Determine the [x, y] coordinate at the center of the cell enclosing the given text.  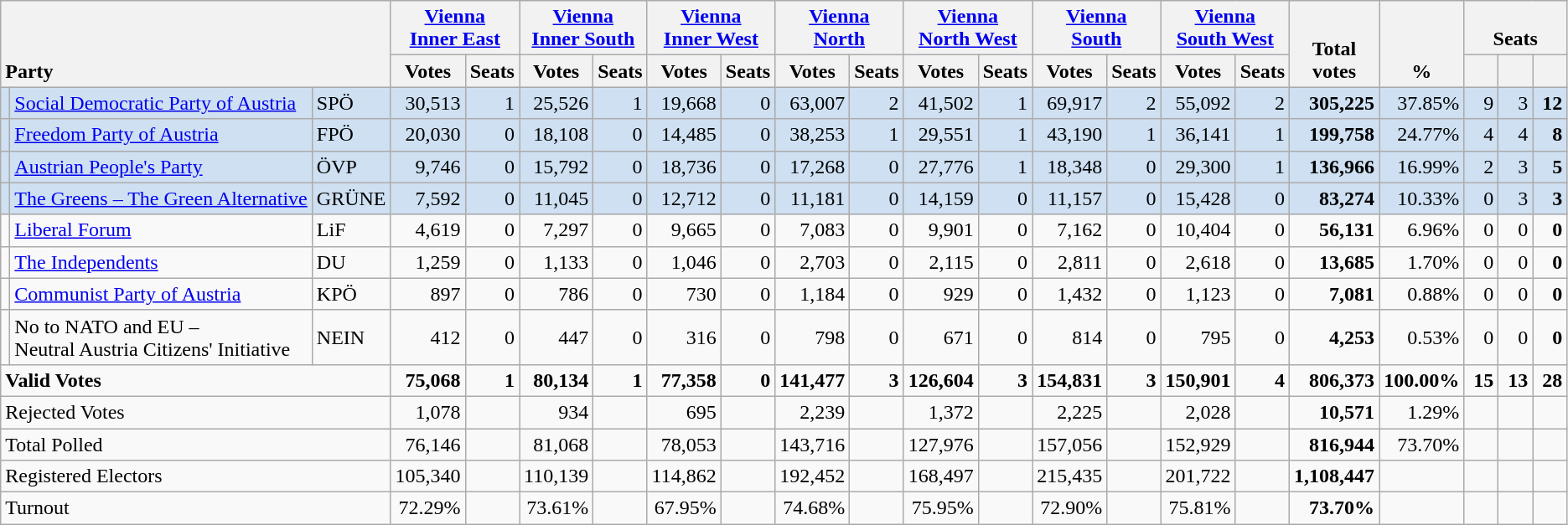
75.81% [1198, 508]
0.88% [1421, 294]
No to NATO and EU –Neutral Austria Citizens' Initiative [161, 337]
14,485 [684, 135]
786 [556, 294]
ViennaInner South [583, 28]
Total Polled [196, 445]
157,056 [1069, 445]
17,268 [813, 167]
897 [427, 294]
12,712 [684, 198]
37.85% [1421, 103]
18,108 [556, 135]
671 [940, 337]
36,141 [1198, 135]
1,432 [1069, 294]
80,134 [556, 380]
LiF [351, 230]
Liberal Forum [161, 230]
100.00% [1421, 380]
168,497 [940, 476]
18,348 [1069, 167]
2,811 [1069, 262]
0.53% [1421, 337]
16.99% [1421, 167]
2,225 [1069, 412]
1,108,447 [1334, 476]
215,435 [1069, 476]
56,131 [1334, 230]
2,028 [1198, 412]
1,123 [1198, 294]
ViennaSouth West [1225, 28]
72.90% [1069, 508]
447 [556, 337]
10.33% [1421, 198]
412 [427, 337]
67.95% [684, 508]
10,571 [1334, 412]
81,068 [556, 445]
DU [351, 262]
The Independents [161, 262]
5 [1550, 167]
9 [1482, 103]
29,300 [1198, 167]
105,340 [427, 476]
1,133 [556, 262]
78,053 [684, 445]
Austrian People's Party [161, 167]
% [1421, 44]
1,046 [684, 262]
114,862 [684, 476]
75,068 [427, 380]
730 [684, 294]
13,685 [1334, 262]
2,239 [813, 412]
28 [1550, 380]
8 [1550, 135]
199,758 [1334, 135]
13 [1515, 380]
127,976 [940, 445]
816,944 [1334, 445]
15 [1482, 380]
76,146 [427, 445]
GRÜNE [351, 198]
74.68% [813, 508]
14,159 [940, 198]
150,901 [1198, 380]
FPÖ [351, 135]
152,929 [1198, 445]
4,619 [427, 230]
695 [684, 412]
136,966 [1334, 167]
43,190 [1069, 135]
7,592 [427, 198]
72.29% [427, 508]
110,139 [556, 476]
934 [556, 412]
15,428 [1198, 198]
814 [1069, 337]
ViennaNorth [840, 28]
The Greens – The Green Alternative [161, 198]
15,792 [556, 167]
2,703 [813, 262]
2,115 [940, 262]
Freedom Party of Austria [161, 135]
12 [1550, 103]
38,253 [813, 135]
795 [1198, 337]
41,502 [940, 103]
10,404 [1198, 230]
1,078 [427, 412]
9,746 [427, 167]
Turnout [196, 508]
2,618 [1198, 262]
Rejected Votes [196, 412]
154,831 [1069, 380]
20,030 [427, 135]
11,181 [813, 198]
1.70% [1421, 262]
Valid Votes [196, 380]
11,157 [1069, 198]
24.77% [1421, 135]
192,452 [813, 476]
75.95% [940, 508]
305,225 [1334, 103]
19,668 [684, 103]
Social Democratic Party of Austria [161, 103]
1.29% [1421, 412]
77,358 [684, 380]
798 [813, 337]
ViennaInner West [711, 28]
6.96% [1421, 230]
30,513 [427, 103]
55,092 [1198, 103]
NEIN [351, 337]
27,776 [940, 167]
ViennaNorth West [967, 28]
7,083 [813, 230]
ViennaSouth [1096, 28]
7,297 [556, 230]
1,372 [940, 412]
69,917 [1069, 103]
Party [196, 44]
201,722 [1198, 476]
143,716 [813, 445]
11,045 [556, 198]
73.61% [556, 508]
141,477 [813, 380]
9,665 [684, 230]
7,162 [1069, 230]
18,736 [684, 167]
7,081 [1334, 294]
929 [940, 294]
1,259 [427, 262]
4,253 [1334, 337]
ViennaInner East [454, 28]
9,901 [940, 230]
29,551 [940, 135]
126,604 [940, 380]
Registered Electors [196, 476]
316 [684, 337]
83,274 [1334, 198]
ÖVP [351, 167]
806,373 [1334, 380]
25,526 [556, 103]
Totalvotes [1334, 44]
Communist Party of Austria [161, 294]
SPÖ [351, 103]
1,184 [813, 294]
63,007 [813, 103]
KPÖ [351, 294]
